Identify which cell holds the provided text, then report its [X, Y] central coordinate. 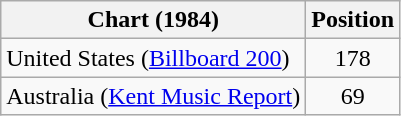
178 [353, 58]
Chart (1984) [154, 20]
United States (Billboard 200) [154, 58]
69 [353, 96]
Australia (Kent Music Report) [154, 96]
Position [353, 20]
